Pinpoint the cell where the given text exists, returning its [X, Y] midpoint coordinate. 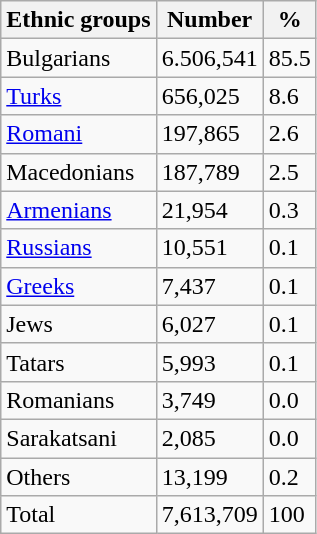
2.5 [290, 172]
13,199 [210, 477]
2,085 [210, 438]
187,789 [210, 172]
2.6 [290, 134]
Turks [78, 96]
Jews [78, 324]
Tatars [78, 362]
10,551 [210, 248]
0.3 [290, 210]
7,613,709 [210, 515]
100 [290, 515]
197,865 [210, 134]
656,025 [210, 96]
6.506,541 [210, 58]
6,027 [210, 324]
Greeks [78, 286]
Ethnic groups [78, 20]
Number [210, 20]
0.2 [290, 477]
3,749 [210, 400]
Total [78, 515]
8.6 [290, 96]
85.5 [290, 58]
Romani [78, 134]
5,993 [210, 362]
Bulgarians [78, 58]
21,954 [210, 210]
Sarakatsani [78, 438]
Romanians [78, 400]
7,437 [210, 286]
% [290, 20]
Others [78, 477]
Macedonians [78, 172]
Russians [78, 248]
Armenians [78, 210]
